Find where the given text appears and provide that cell's center as (X, Y) coordinate. 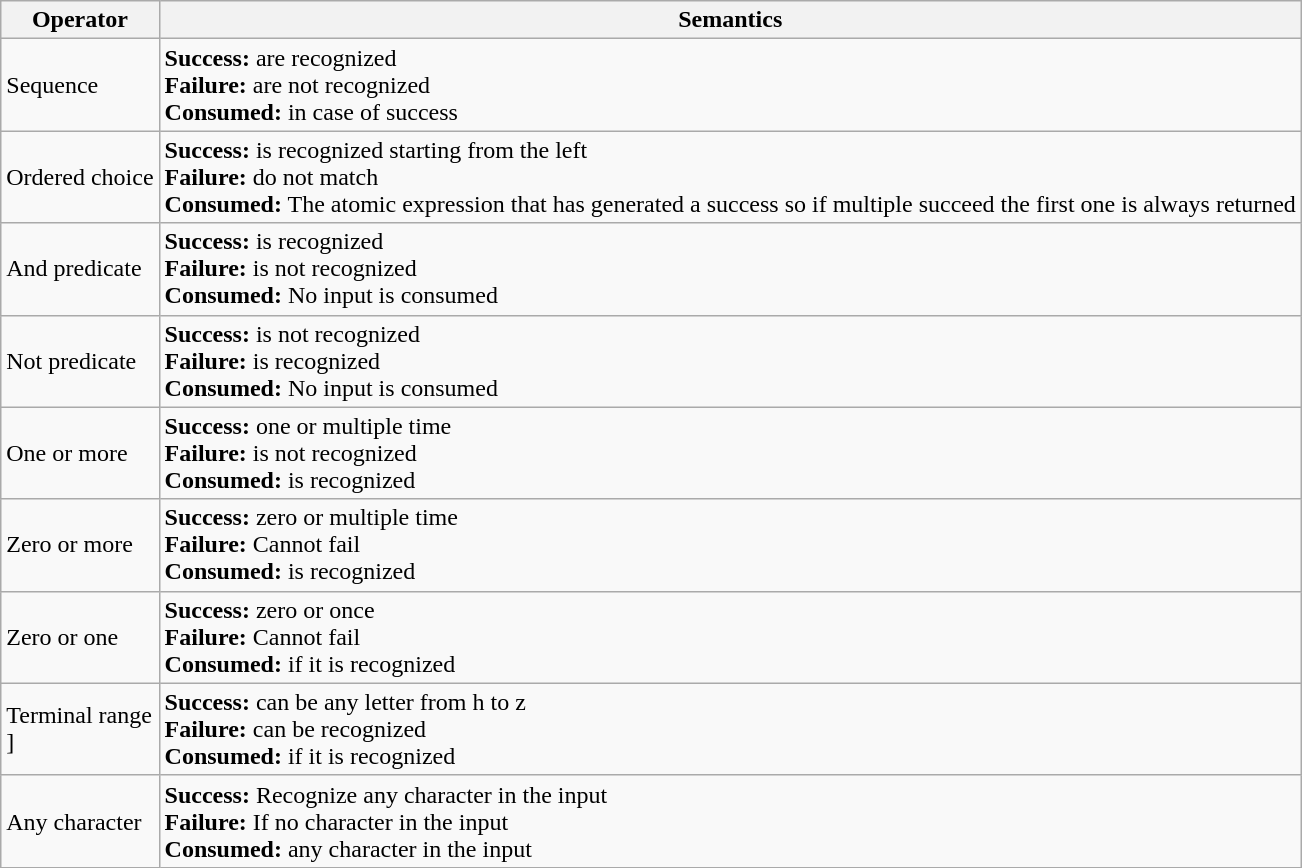
Sequence (80, 85)
Semantics (730, 20)
Success: one or multiple timeFailure: is not recognizedConsumed: is recognized (730, 453)
Zero or more (80, 545)
Zero or one (80, 637)
Any character (80, 821)
And predicate (80, 269)
One or more (80, 453)
Terminal range] (80, 729)
Operator (80, 20)
Not predicate (80, 361)
Success: can be any letter from h to zFailure: can be recognizedConsumed: if it is recognized (730, 729)
Ordered choice (80, 177)
Success: Recognize any character in the inputFailure: If no character in the inputConsumed: any character in the input (730, 821)
Success: is not recognizedFailure: is recognizedConsumed: No input is consumed (730, 361)
Success: are recognizedFailure: are not recognizedConsumed: in case of success (730, 85)
Success: is recognizedFailure: is not recognizedConsumed: No input is consumed (730, 269)
Success: zero or onceFailure: Cannot failConsumed: if it is recognized (730, 637)
Success: zero or multiple timeFailure: Cannot failConsumed: is recognized (730, 545)
